Scan for the cell matching the given text and deliver its (X, Y) coordinate at center. 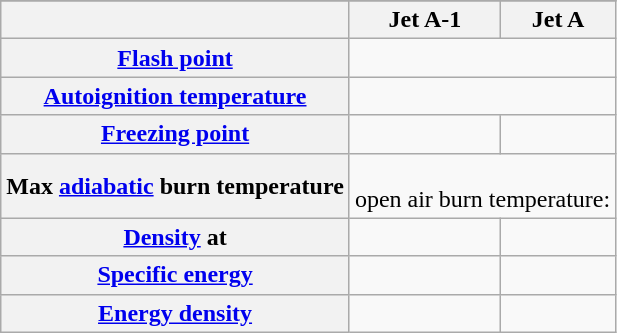
Autoignition temperature (176, 96)
Freezing point (176, 134)
Jet A-1 (424, 20)
open air burn temperature: (482, 186)
Max adiabatic burn temperature (176, 186)
Energy density (176, 313)
Flash point (176, 58)
Density at (176, 237)
Specific energy (176, 275)
Jet A (558, 20)
